Pinpoint the cell where the given text exists, returning its (x, y) midpoint coordinate. 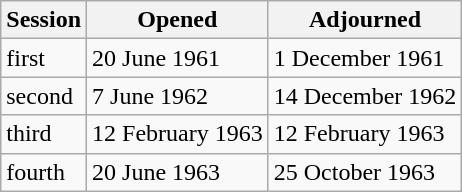
Adjourned (365, 20)
second (44, 96)
Session (44, 20)
20 June 1961 (178, 58)
14 December 1962 (365, 96)
7 June 1962 (178, 96)
25 October 1963 (365, 172)
fourth (44, 172)
first (44, 58)
20 June 1963 (178, 172)
1 December 1961 (365, 58)
third (44, 134)
Opened (178, 20)
